Capture the cell that displays the provided text and extract its [x, y] central coordinate. 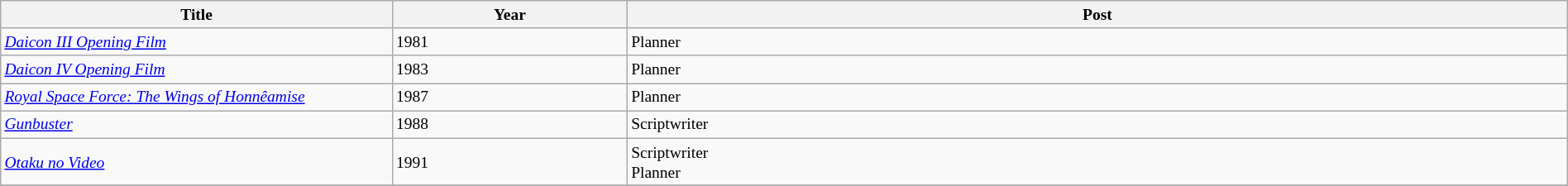
1988 [509, 124]
ScriptwriterPlanner [1098, 162]
Daicon IV Opening Film [197, 69]
Post [1098, 15]
Otaku no Video [197, 162]
1981 [509, 41]
Title [197, 15]
1991 [509, 162]
Scriptwriter [1098, 124]
1983 [509, 69]
1987 [509, 98]
Daicon III Opening Film [197, 41]
Gunbuster [197, 124]
Royal Space Force: The Wings of Honnêamise [197, 98]
Year [509, 15]
